Identify which cell holds the provided text, then report its (x, y) central coordinate. 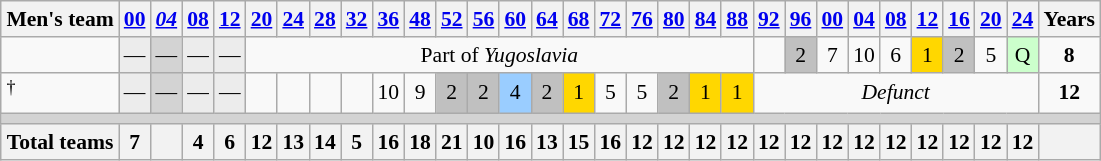
36 (388, 19)
32 (357, 19)
52 (452, 19)
Total teams (60, 142)
21 (452, 142)
28 (325, 19)
15 (579, 142)
Defunct (896, 92)
Years (1069, 19)
8 (1069, 55)
64 (547, 19)
80 (674, 19)
92 (769, 19)
18 (420, 142)
14 (325, 142)
60 (515, 19)
48 (420, 19)
68 (579, 19)
56 (484, 19)
9 (420, 92)
72 (610, 19)
Part of Yugoslavia (500, 55)
76 (642, 19)
84 (706, 19)
† (60, 92)
Men's team (60, 19)
Q (1023, 55)
96 (801, 19)
88 (737, 19)
